Provide the [x, y] coordinate of the cell's center where the given text is located.  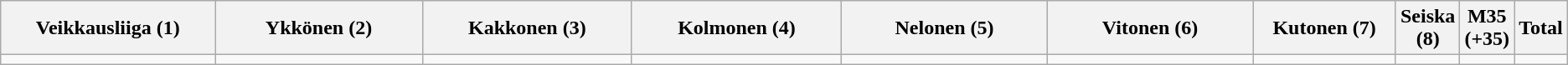
Ykkönen (2) [319, 28]
Total [1541, 28]
Veikkausliiga (1) [108, 28]
Nelonen (5) [945, 28]
Seiska (8) [1427, 28]
Kakkonen (3) [527, 28]
M35 (+35) [1488, 28]
Kutonen (7) [1325, 28]
Kolmonen (4) [736, 28]
Vitonen (6) [1149, 28]
